Provide the [x, y] coordinate of the cell's center where the given text is located.  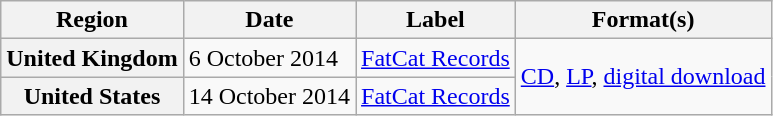
United Kingdom [92, 58]
14 October 2014 [269, 96]
Label [436, 20]
Date [269, 20]
CD, LP, digital download [643, 77]
Region [92, 20]
Format(s) [643, 20]
6 October 2014 [269, 58]
United States [92, 96]
